Scan for the cell matching the given text and deliver its (X, Y) coordinate at center. 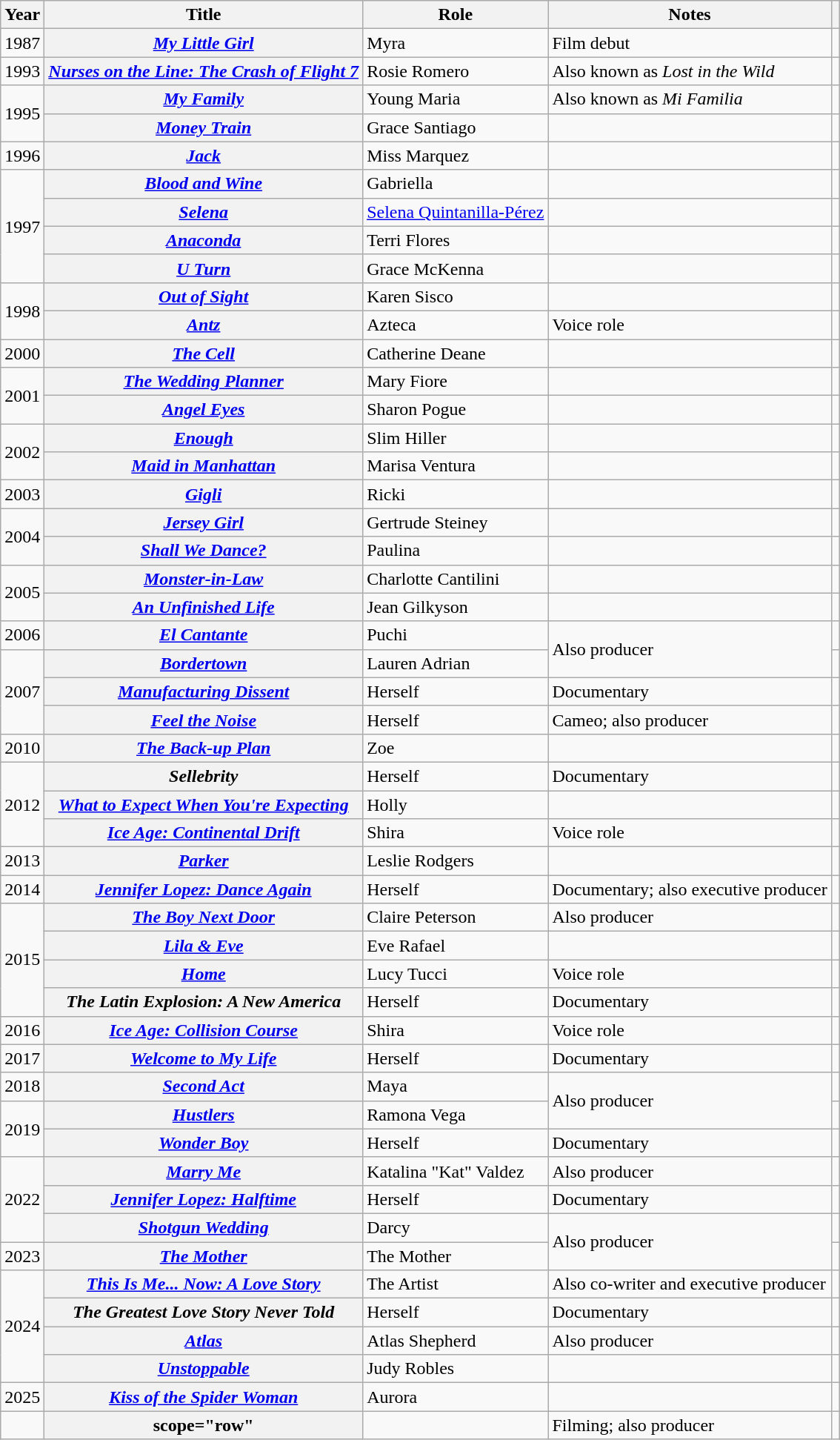
Miss Marquez (456, 156)
Enough (204, 438)
Jean Gilkyson (456, 607)
Wonder Boy (204, 1143)
Atlas Shepherd (456, 1341)
2025 (22, 1397)
1997 (22, 226)
Role (456, 15)
Second Act (204, 1086)
The Artist (456, 1284)
Paulina (456, 551)
2007 (22, 691)
Out of Sight (204, 296)
Jack (204, 156)
Sharon Pogue (456, 410)
Kiss of the Spider Woman (204, 1397)
Unstoppable (204, 1369)
1995 (22, 113)
Ice Age: Collision Course (204, 1030)
Parker (204, 861)
Selena (204, 212)
Shall We Dance? (204, 551)
Maya (456, 1086)
Mary Fiore (456, 382)
Holly (456, 804)
Also co-writer and executive producer (690, 1284)
2002 (22, 452)
The Greatest Love Story Never Told (204, 1313)
2000 (22, 354)
2015 (22, 960)
Ricki (456, 494)
1998 (22, 311)
1993 (22, 71)
2023 (22, 1256)
Welcome to My Life (204, 1058)
Leslie Rodgers (456, 861)
Gigli (204, 494)
Grace McKenna (456, 268)
My Family (204, 99)
2024 (22, 1327)
Title (204, 15)
Karen Sisco (456, 296)
Hustlers (204, 1115)
Terri Flores (456, 240)
Documentary; also executive producer (690, 889)
The Back-up Plan (204, 748)
2006 (22, 635)
Jersey Girl (204, 522)
2019 (22, 1129)
Young Maria (456, 99)
Jennifer Lopez: Dance Again (204, 889)
Darcy (456, 1227)
Shotgun Wedding (204, 1227)
Also known as Mi Familia (690, 99)
Aurora (456, 1397)
Claire Peterson (456, 918)
Lucy Tucci (456, 974)
Home (204, 974)
Ice Age: Continental Drift (204, 833)
Lauren Adrian (456, 663)
Catherine Deane (456, 354)
What to Expect When You're Expecting (204, 804)
Gabriella (456, 184)
Lila & Eve (204, 946)
Cameo; also producer (690, 720)
Marisa Ventura (456, 466)
2004 (22, 537)
Atlas (204, 1341)
Blood and Wine (204, 184)
The Cell (204, 354)
2018 (22, 1086)
The Latin Explosion: A New America (204, 1002)
2001 (22, 396)
Anaconda (204, 240)
Filming; also producer (690, 1425)
Manufacturing Dissent (204, 691)
scope="row" (204, 1425)
Myra (456, 43)
2022 (22, 1199)
The Wedding Planner (204, 382)
Notes (690, 15)
2014 (22, 889)
Bordertown (204, 663)
Nurses on the Line: The Crash of Flight 7 (204, 71)
Marry Me (204, 1171)
2016 (22, 1030)
Jennifer Lopez: Halftime (204, 1199)
Money Train (204, 127)
Sellebrity (204, 776)
My Little Girl (204, 43)
2013 (22, 861)
Maid in Manhattan (204, 466)
2005 (22, 593)
2017 (22, 1058)
Slim Hiller (456, 438)
Rosie Romero (456, 71)
Also known as Lost in the Wild (690, 71)
Angel Eyes (204, 410)
Eve Rafael (456, 946)
Katalina "Kat" Valdez (456, 1171)
Gertrude Steiney (456, 522)
2012 (22, 804)
El Cantante (204, 635)
Selena Quintanilla-Pérez (456, 212)
Charlotte Cantilini (456, 579)
Monster-in-Law (204, 579)
The Boy Next Door (204, 918)
Feel the Noise (204, 720)
2003 (22, 494)
1996 (22, 156)
Judy Robles (456, 1369)
Grace Santiago (456, 127)
Azteca (456, 325)
This Is Me... Now: A Love Story (204, 1284)
2010 (22, 748)
An Unfinished Life (204, 607)
Year (22, 15)
1987 (22, 43)
Ramona Vega (456, 1115)
U Turn (204, 268)
Film debut (690, 43)
Puchi (456, 635)
Zoe (456, 748)
Antz (204, 325)
